Return the [X, Y] coordinate for the center point of the cell that contains the specified text.  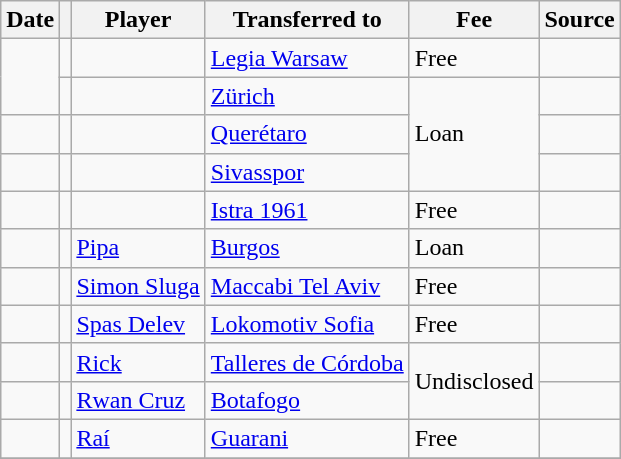
Transferred to [307, 20]
Date [30, 20]
Zürich [307, 96]
Burgos [307, 248]
Player [138, 20]
Rick [138, 362]
Botafogo [307, 400]
Undisclosed [474, 381]
Source [580, 20]
Pipa [138, 248]
Istra 1961 [307, 210]
Sivasspor [307, 172]
Simon Sluga [138, 286]
Legia Warsaw [307, 58]
Fee [474, 20]
Guarani [307, 438]
Talleres de Córdoba [307, 362]
Maccabi Tel Aviv [307, 286]
Raí [138, 438]
Rwan Cruz [138, 400]
Spas Delev [138, 324]
Querétaro [307, 134]
Lokomotiv Sofia [307, 324]
